Return [x, y] of the center of cell containing provided text 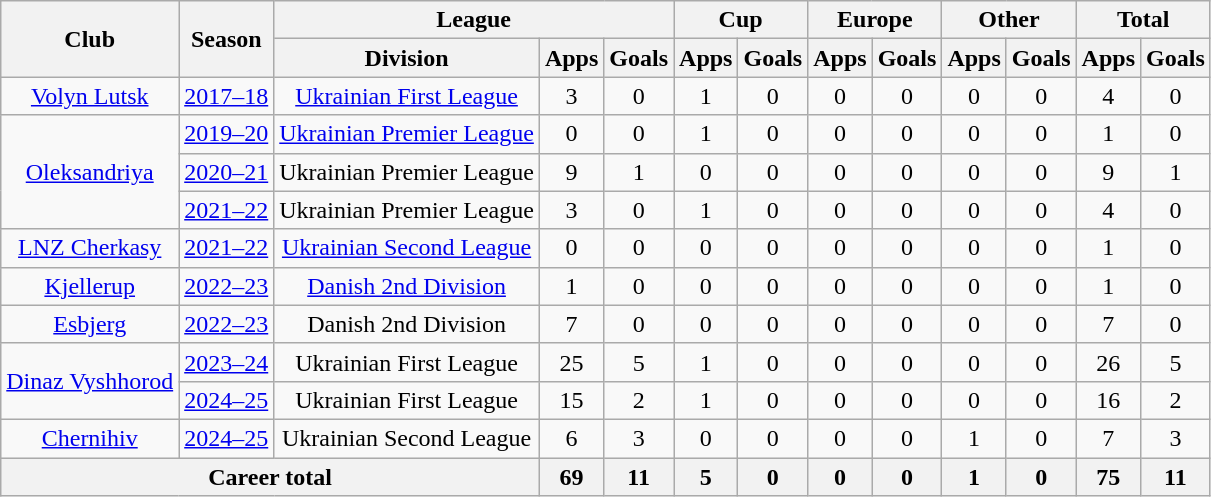
Club [90, 39]
2023–24 [226, 362]
League [474, 20]
16 [1108, 400]
Dinaz Vyshhorod [90, 381]
Career total [270, 477]
Kjellerup [90, 286]
26 [1108, 362]
2017–18 [226, 96]
69 [571, 477]
6 [571, 438]
Europe [875, 20]
Volyn Lutsk [90, 96]
Season [226, 39]
Other [1009, 20]
75 [1108, 477]
Division [407, 58]
Oleksandriya [90, 172]
Total [1143, 20]
2019–20 [226, 134]
Esbjerg [90, 324]
15 [571, 400]
25 [571, 362]
LNZ Cherkasy [90, 248]
2020–21 [226, 172]
Cup [741, 20]
Chernihiv [90, 438]
